From the cell containing the given text, extract its center point as (x, y) coordinate. 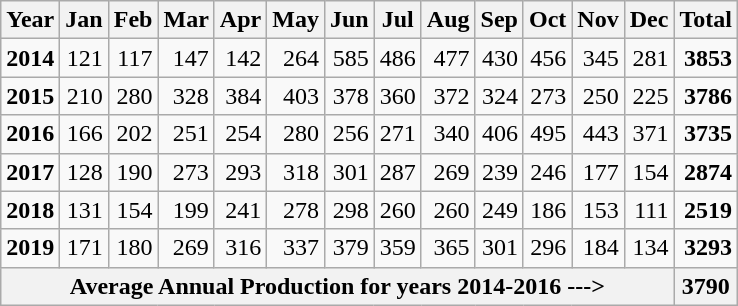
2017 (30, 172)
Jul (398, 20)
2018 (30, 210)
Jan (84, 20)
250 (598, 96)
430 (499, 58)
147 (186, 58)
318 (296, 172)
328 (186, 96)
293 (240, 172)
495 (547, 134)
2519 (706, 210)
210 (84, 96)
264 (296, 58)
287 (398, 172)
184 (598, 248)
241 (240, 210)
249 (499, 210)
340 (448, 134)
186 (547, 210)
371 (649, 134)
316 (240, 248)
199 (186, 210)
128 (84, 172)
166 (84, 134)
2014 (30, 58)
2874 (706, 172)
3786 (706, 96)
246 (547, 172)
379 (349, 248)
456 (547, 58)
2015 (30, 96)
Year (30, 20)
251 (186, 134)
Jun (349, 20)
278 (296, 210)
3735 (706, 134)
2019 (30, 248)
177 (598, 172)
3790 (706, 286)
225 (649, 96)
190 (133, 172)
134 (649, 248)
359 (398, 248)
Apr (240, 20)
486 (398, 58)
Dec (649, 20)
3853 (706, 58)
131 (84, 210)
2016 (30, 134)
324 (499, 96)
121 (84, 58)
345 (598, 58)
117 (133, 58)
254 (240, 134)
406 (499, 134)
142 (240, 58)
Sep (499, 20)
202 (133, 134)
171 (84, 248)
239 (499, 172)
337 (296, 248)
403 (296, 96)
384 (240, 96)
Total (706, 20)
153 (598, 210)
281 (649, 58)
585 (349, 58)
Feb (133, 20)
365 (448, 248)
Nov (598, 20)
298 (349, 210)
Aug (448, 20)
477 (448, 58)
Oct (547, 20)
3293 (706, 248)
271 (398, 134)
378 (349, 96)
372 (448, 96)
May (296, 20)
360 (398, 96)
Mar (186, 20)
443 (598, 134)
111 (649, 210)
180 (133, 248)
256 (349, 134)
296 (547, 248)
Average Annual Production for years 2014-2016 ---> (338, 286)
